From the cell containing the given text, extract its center point as (x, y) coordinate. 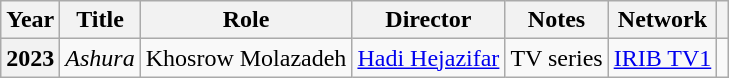
Network (662, 20)
Ashura (100, 58)
Hadi Hejazifar (428, 58)
TV series (556, 58)
Khosrow Molazadeh (246, 58)
Role (246, 20)
Notes (556, 20)
Title (100, 20)
IRIB TV1 (662, 58)
Year (30, 20)
2023 (30, 58)
Director (428, 20)
